Provide the [x, y] coordinate of the cell's center where the given text is located.  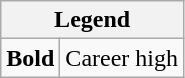
Bold [30, 58]
Career high [122, 58]
Legend [92, 20]
